Locate the cell with the specified text and output its (X, Y) center coordinate. 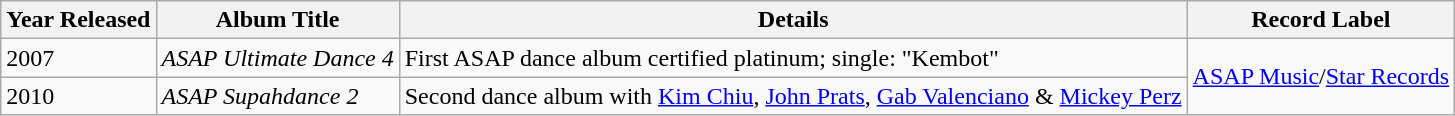
Details (793, 20)
ASAP Ultimate Dance 4 (278, 58)
ASAP Supahdance 2 (278, 96)
First ASAP dance album certified platinum; single: "Kembot" (793, 58)
ASAP Music/Star Records (1321, 77)
Record Label (1321, 20)
Album Title (278, 20)
Second dance album with Kim Chiu, John Prats, Gab Valenciano & Mickey Perz (793, 96)
2010 (78, 96)
Year Released (78, 20)
2007 (78, 58)
